For the text-containing cell, return its midpoint in (X, Y) coordinate format. 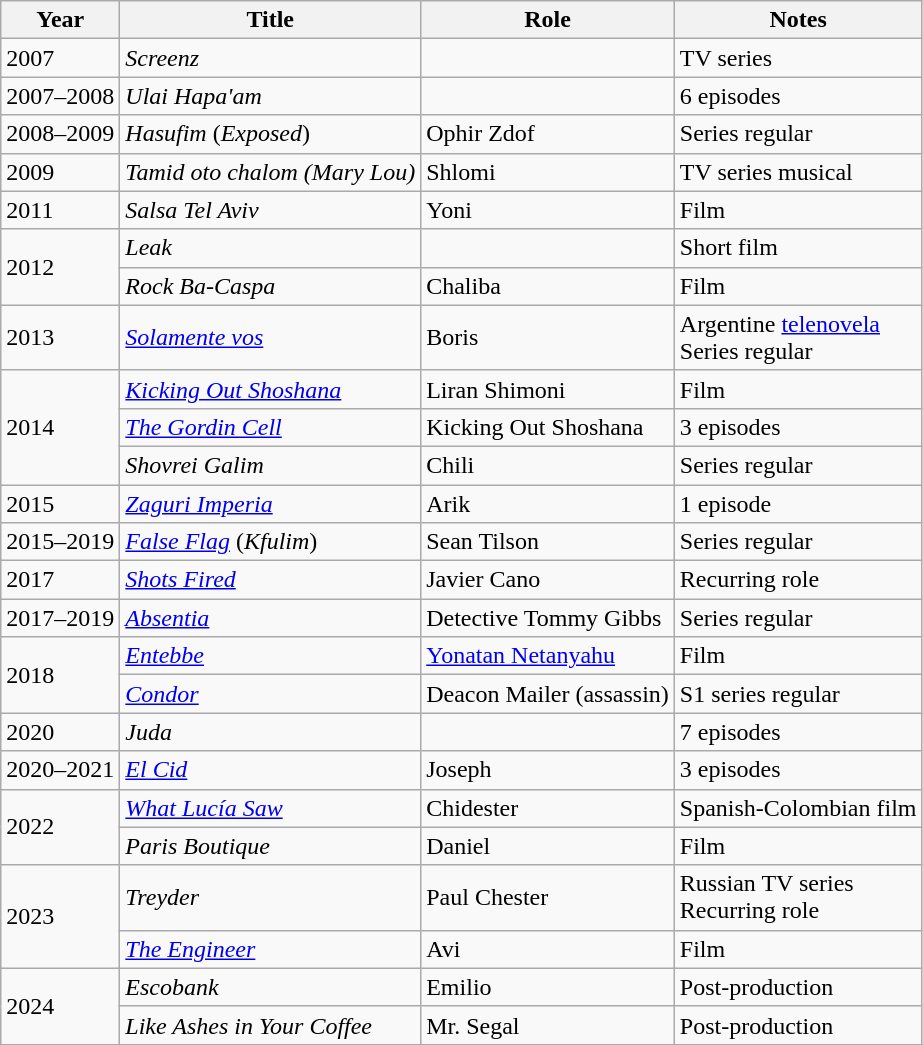
Spanish-Colombian film (798, 808)
Year (60, 20)
2018 (60, 675)
Entebbe (270, 656)
Argentine telenovelaSeries regular (798, 338)
El Cid (270, 770)
1 episode (798, 503)
Sean Tilson (548, 542)
2020 (60, 732)
Joseph (548, 770)
2011 (60, 210)
Title (270, 20)
2013 (60, 338)
Like Ashes in Your Coffee (270, 1025)
Absentia (270, 618)
2017 (60, 580)
Ulai Hapa'am (270, 96)
Recurring role (798, 580)
S1 series regular (798, 694)
Mr. Segal (548, 1025)
2007 (60, 58)
6 episodes (798, 96)
2023 (60, 916)
Notes (798, 20)
TV series musical (798, 172)
2015 (60, 503)
Solamente vos (270, 338)
Chidester (548, 808)
2020–2021 (60, 770)
2014 (60, 427)
Boris (548, 338)
Leak (270, 248)
Shovrei Galim (270, 465)
Russian TV seriesRecurring role (798, 898)
Yonatan Netanyahu (548, 656)
False Flag (Kfulim) (270, 542)
2009 (60, 172)
7 episodes (798, 732)
Treyder (270, 898)
Zaguri Imperia (270, 503)
2008–2009 (60, 134)
Detective Tommy Gibbs (548, 618)
Hasufim (Exposed) (270, 134)
Javier Cano (548, 580)
Rock Ba-Caspa (270, 286)
Condor (270, 694)
Deacon Mailer (assassin) (548, 694)
Shlomi (548, 172)
2024 (60, 1006)
Role (548, 20)
Juda (270, 732)
Escobank (270, 987)
Salsa Tel Aviv (270, 210)
Tamid oto chalom (Mary Lou) (270, 172)
What Lucía Saw (270, 808)
Screenz (270, 58)
The Engineer (270, 949)
Chili (548, 465)
Arik (548, 503)
2007–2008 (60, 96)
Emilio (548, 987)
The Gordin Cell (270, 427)
Paris Boutique (270, 846)
Ophir Zdof (548, 134)
TV series (798, 58)
Shots Fired (270, 580)
Avi (548, 949)
Daniel (548, 846)
2017–2019 (60, 618)
2015–2019 (60, 542)
Short film (798, 248)
Liran Shimoni (548, 389)
Paul Chester (548, 898)
Yoni (548, 210)
2012 (60, 267)
2022 (60, 827)
Chaliba (548, 286)
